Determine the [X, Y] coordinate at the center of the cell enclosing the given text.  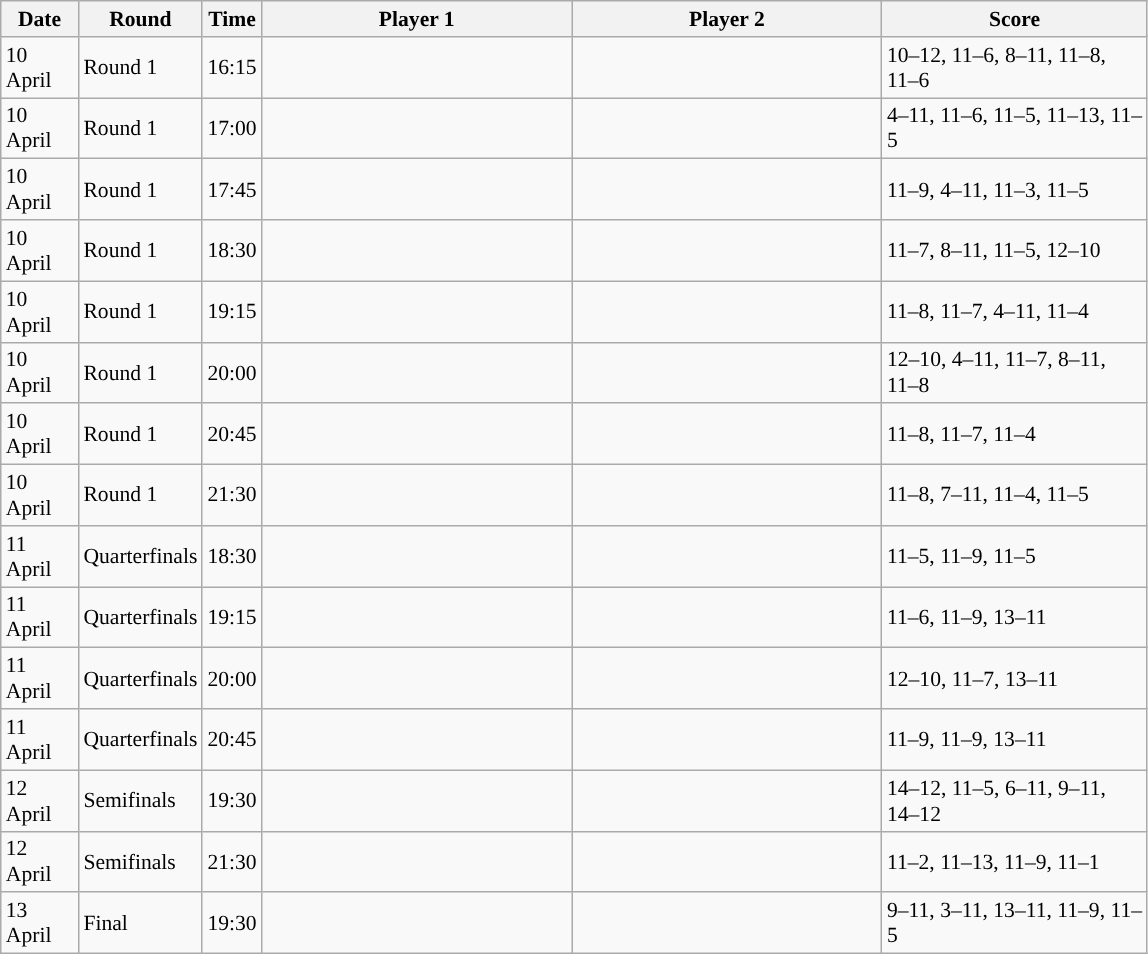
11–2, 11–13, 11–9, 11–1 [1014, 862]
14–12, 11–5, 6–11, 9–11, 14–12 [1014, 800]
11–5, 11–9, 11–5 [1014, 556]
4–11, 11–6, 11–5, 11–13, 11–5 [1014, 128]
Round [140, 19]
10–12, 11–6, 8–11, 11–8, 11–6 [1014, 68]
Time [232, 19]
Player 1 [417, 19]
17:00 [232, 128]
11–7, 8–11, 11–5, 12–10 [1014, 250]
Player 2 [727, 19]
16:15 [232, 68]
12–10, 4–11, 11–7, 8–11, 11–8 [1014, 372]
11–6, 11–9, 13–11 [1014, 618]
11–8, 11–7, 4–11, 11–4 [1014, 312]
17:45 [232, 190]
11–8, 7–11, 11–4, 11–5 [1014, 496]
11–9, 11–9, 13–11 [1014, 740]
11–9, 4–11, 11–3, 11–5 [1014, 190]
11–8, 11–7, 11–4 [1014, 434]
13 April [40, 924]
Date [40, 19]
9–11, 3–11, 13–11, 11–9, 11–5 [1014, 924]
Score [1014, 19]
Final [140, 924]
12–10, 11–7, 13–11 [1014, 678]
